Pinpoint the cell where the given text exists, returning its (x, y) midpoint coordinate. 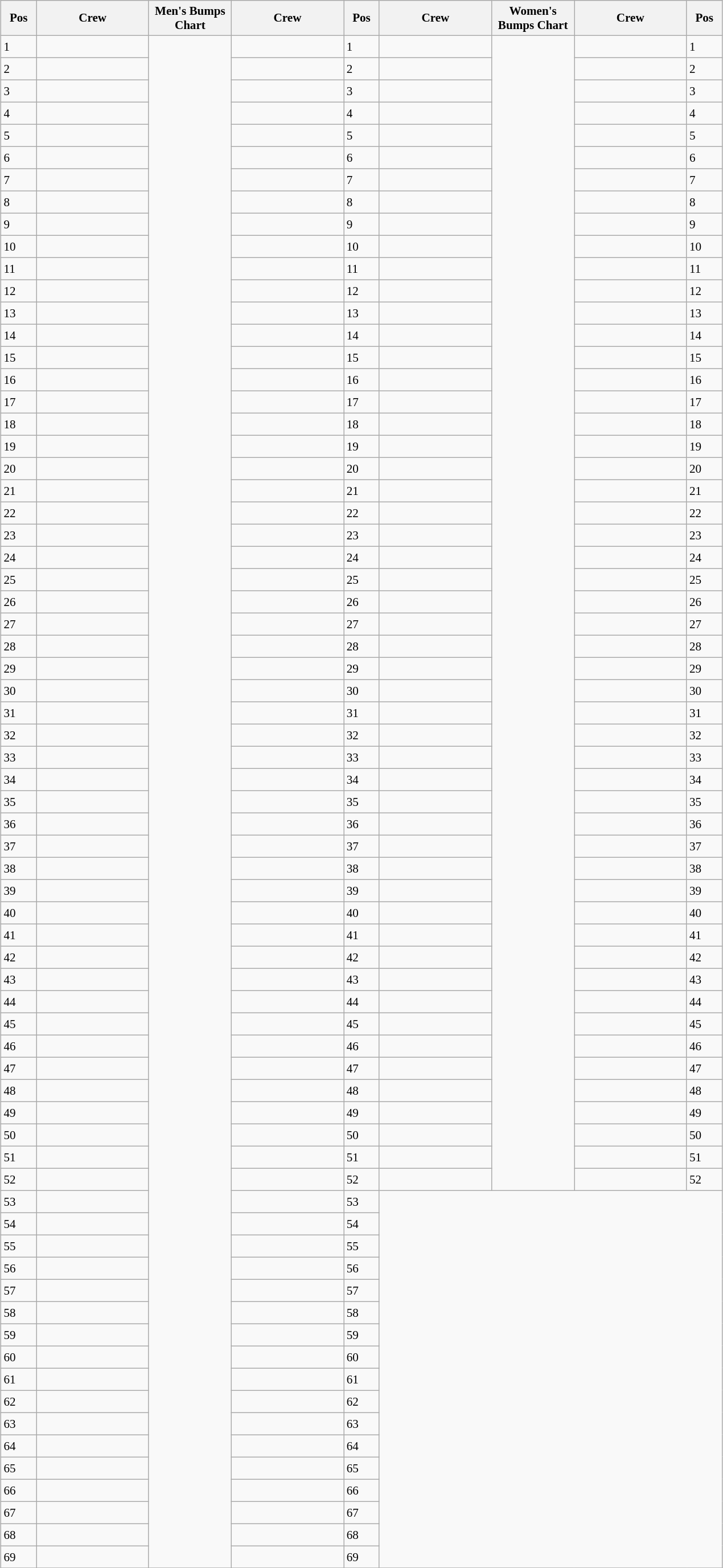
Men's Bumps Chart (190, 18)
Women's Bumps Chart (533, 18)
